Extract the [x, y] coordinate from the center of the cell holding the provided text.  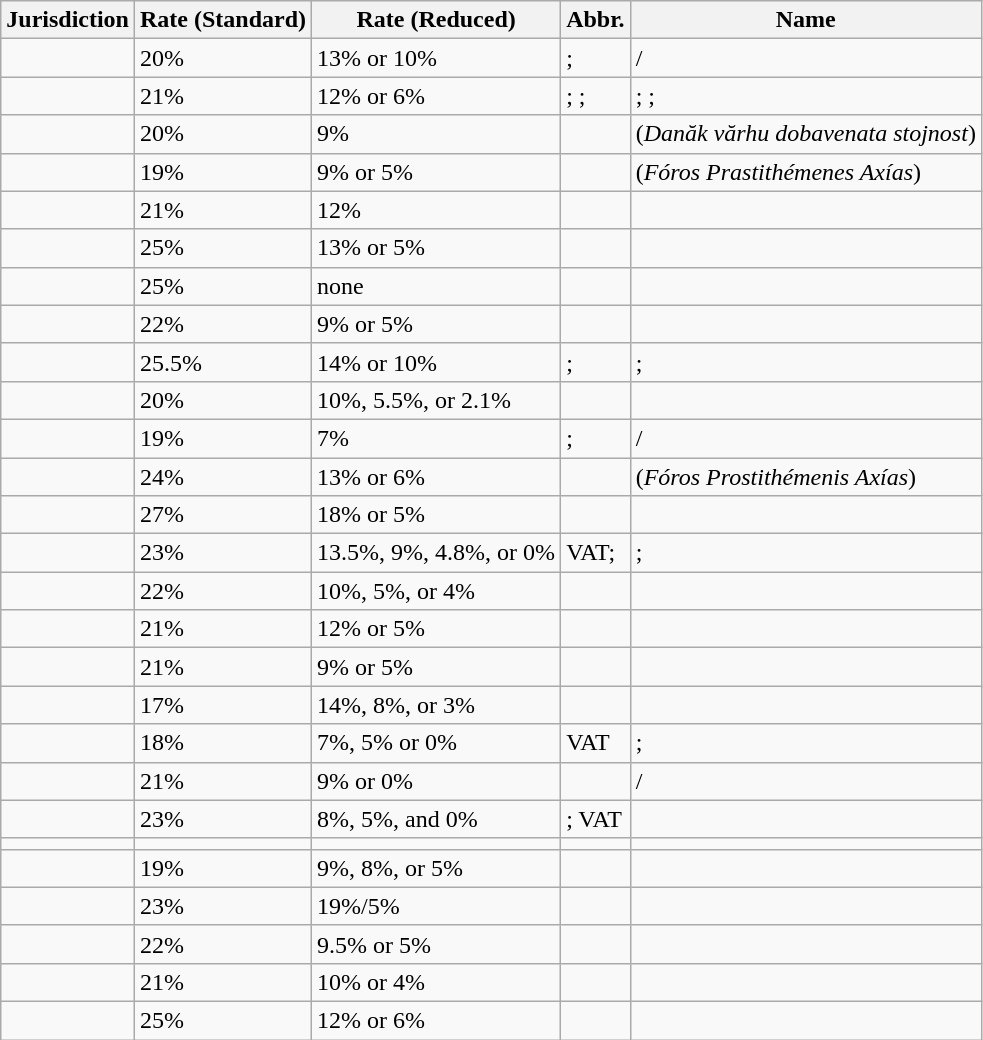
18% [224, 743]
9% or 0% [436, 781]
10%, 5%, or 4% [436, 591]
(Danăk vărhu dobavenata stojnost) [806, 134]
9% [436, 134]
VAT [596, 743]
9.5% or 5% [436, 944]
8%, 5%, and 0% [436, 819]
7%, 5% or 0% [436, 743]
Name [806, 20]
Rate (Reduced) [436, 20]
; VAT [596, 819]
13% or 5% [436, 248]
13% or 10% [436, 58]
10% or 4% [436, 982]
13% or 6% [436, 477]
(Fóros Prastithémenes Axías) [806, 172]
24% [224, 477]
VAT; [596, 553]
12% [436, 210]
19%/5% [436, 906]
Abbr. [596, 20]
10%, 5.5%, or 2.1% [436, 400]
9%, 8%, or 5% [436, 868]
Jurisdiction [68, 20]
27% [224, 515]
14%, 8%, or 3% [436, 705]
14% or 10% [436, 362]
25.5% [224, 362]
Rate (Standard) [224, 20]
(Fóros Prostithémenis Axías) [806, 477]
12% or 5% [436, 629]
7% [436, 438]
none [436, 286]
18% or 5% [436, 515]
17% [224, 705]
13.5%, 9%, 4.8%, or 0% [436, 553]
